Output the [x, y] coordinate of the center of the cell containing the given text.  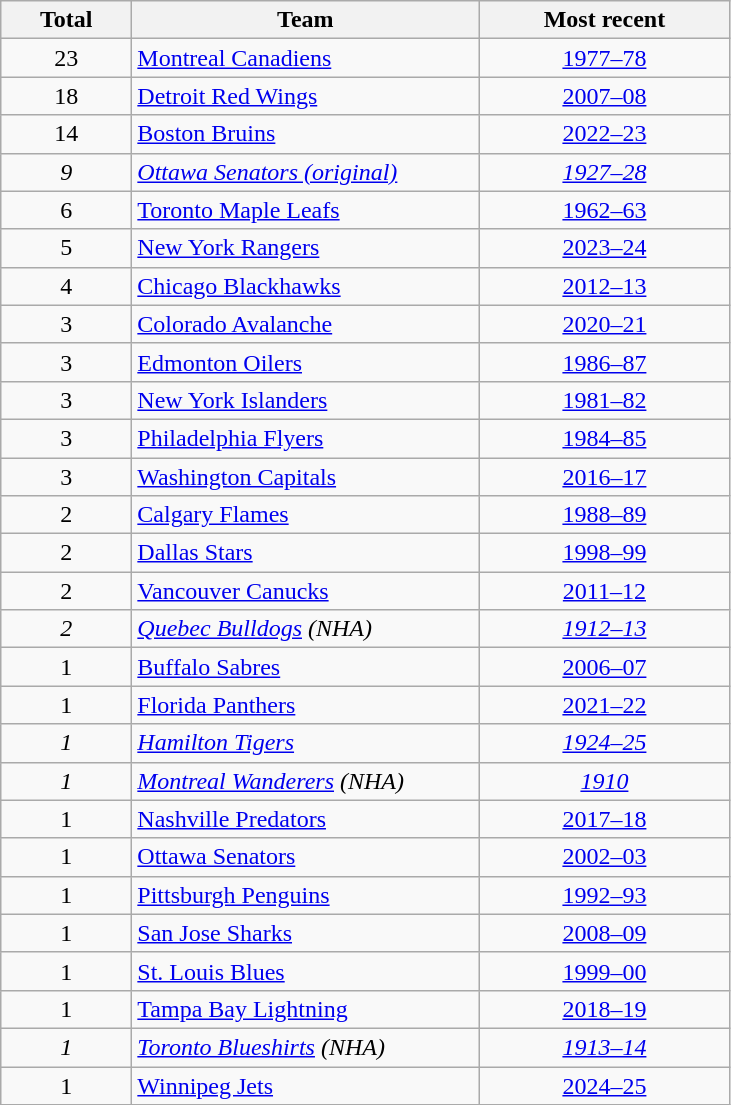
Pittsburgh Penguins [306, 895]
5 [66, 248]
1927–28 [604, 172]
Most recent [604, 20]
Florida Panthers [306, 705]
Quebec Bulldogs (NHA) [306, 629]
Calgary Flames [306, 515]
4 [66, 286]
New York Islanders [306, 400]
2008–09 [604, 933]
2021–22 [604, 705]
Buffalo Sabres [306, 667]
Edmonton Oilers [306, 362]
Philadelphia Flyers [306, 438]
Montreal Wanderers (NHA) [306, 781]
1984–85 [604, 438]
San Jose Sharks [306, 933]
2011–12 [604, 591]
Nashville Predators [306, 819]
Hamilton Tigers [306, 743]
Colorado Avalanche [306, 324]
Detroit Red Wings [306, 96]
St. Louis Blues [306, 971]
Washington Capitals [306, 477]
1998–99 [604, 553]
2022–23 [604, 134]
9 [66, 172]
1992–93 [604, 895]
1986–87 [604, 362]
Toronto Blueshirts (NHA) [306, 1047]
2002–03 [604, 857]
14 [66, 134]
1977–78 [604, 58]
2017–18 [604, 819]
Winnipeg Jets [306, 1085]
18 [66, 96]
1912–13 [604, 629]
6 [66, 210]
Ottawa Senators (original) [306, 172]
2007–08 [604, 96]
2020–21 [604, 324]
Toronto Maple Leafs [306, 210]
Dallas Stars [306, 553]
New York Rangers [306, 248]
Team [306, 20]
2012–13 [604, 286]
1924–25 [604, 743]
2018–19 [604, 1009]
1988–89 [604, 515]
23 [66, 58]
Total [66, 20]
Boston Bruins [306, 134]
1962–63 [604, 210]
Chicago Blackhawks [306, 286]
Ottawa Senators [306, 857]
2023–24 [604, 248]
1910 [604, 781]
Montreal Canadiens [306, 58]
1981–82 [604, 400]
2006–07 [604, 667]
2016–17 [604, 477]
2024–25 [604, 1085]
1913–14 [604, 1047]
1999–00 [604, 971]
Tampa Bay Lightning [306, 1009]
Vancouver Canucks [306, 591]
